Search for the cell housing the specified text and yield its (X, Y) center coordinate. 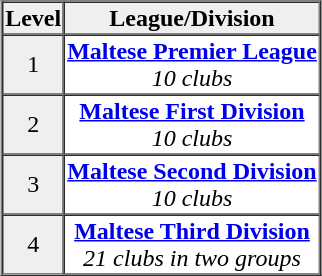
Maltese Premier League10 clubs (192, 64)
3 (33, 184)
Maltese Third Division21 clubs in two groups (192, 244)
1 (33, 64)
League/Division (192, 18)
2 (33, 124)
Maltese Second Division10 clubs (192, 184)
Level (33, 18)
Maltese First Division10 clubs (192, 124)
4 (33, 244)
